Provide the [X, Y] coordinate of the cell's center where the given text is located.  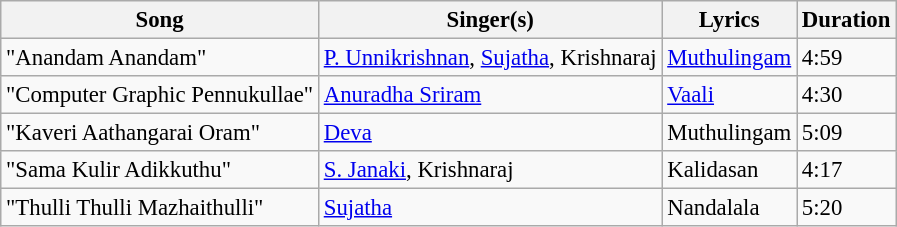
"Sama Kulir Adikkuthu" [160, 170]
Sujatha [490, 208]
Vaali [730, 95]
P. Unnikrishnan, Sujatha, Krishnaraj [490, 58]
Lyrics [730, 20]
"Kaveri Aathangarai Oram" [160, 133]
Anuradha Sriram [490, 95]
"Anandam Anandam" [160, 58]
4:30 [846, 95]
Singer(s) [490, 20]
Nandalala [730, 208]
S. Janaki, Krishnaraj [490, 170]
5:09 [846, 133]
4:17 [846, 170]
"Computer Graphic Pennukullae" [160, 95]
"Thulli Thulli Mazhaithulli" [160, 208]
5:20 [846, 208]
Duration [846, 20]
Kalidasan [730, 170]
4:59 [846, 58]
Deva [490, 133]
Song [160, 20]
